Identify which cell holds the provided text, then report its [x, y] central coordinate. 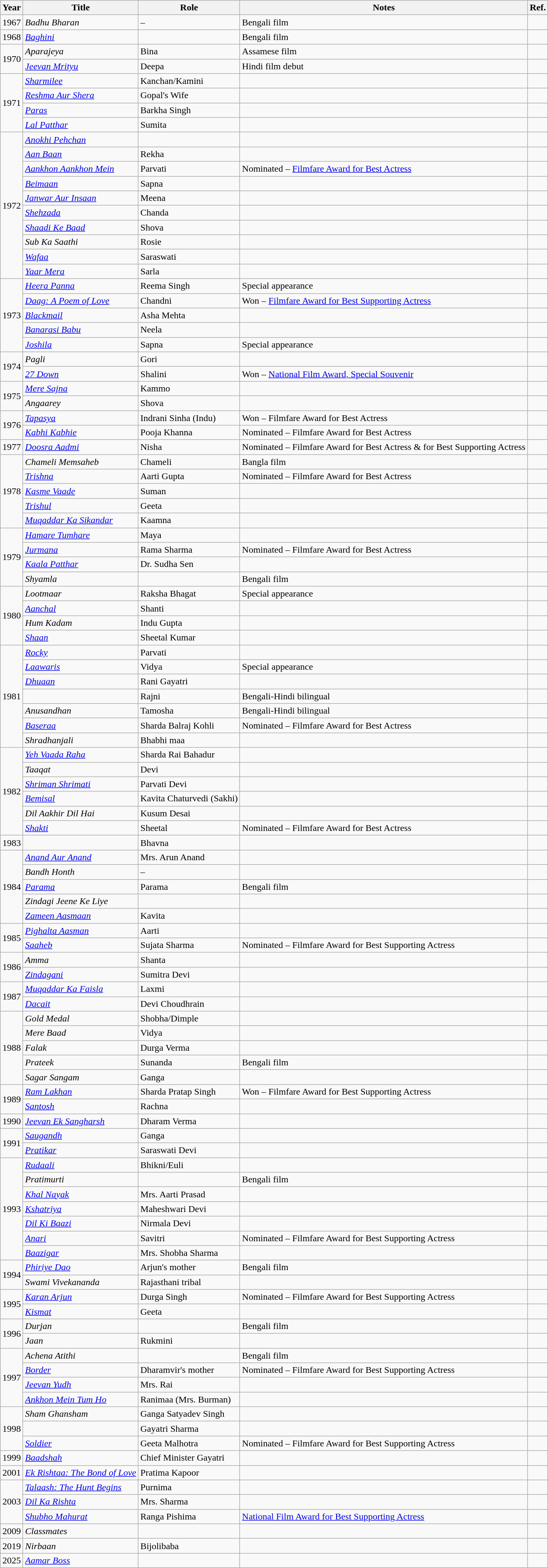
Purnima [189, 1487]
Aanchal [81, 608]
Kanchan/Kamini [189, 81]
Durga Verma [189, 1048]
Zindagani [81, 975]
1983 [12, 843]
Baadshah [81, 1458]
Angaarey [81, 403]
Chandni [189, 301]
Shaan [81, 637]
Pratikar [81, 1150]
1982 [12, 791]
Aankhon Aankhon Mein [81, 169]
Deepa [189, 66]
Rukmini [189, 1341]
Rajni [189, 696]
Sham Ghansham [81, 1414]
Jeevan Ek Sangharsh [81, 1121]
National Film Award for Best Supporting Actress [384, 1516]
Aarti Gupta [189, 476]
1979 [12, 557]
Lootmaar [81, 593]
Sumitra Devi [189, 975]
Kavita Chaturvedi (Sakhi) [189, 799]
Saugandh [81, 1136]
Maya [189, 535]
Mrs. Sharma [189, 1502]
Jeevan Mrityu [81, 66]
Yeh Vaada Raha [81, 755]
Shalini [189, 374]
Shaadi Ke Baad [81, 227]
1995 [12, 1304]
Reshma Aur Shera [81, 95]
Anusandhan [81, 711]
Shradhanjali [81, 740]
Shehzada [81, 213]
Anand Aur Anand [81, 857]
Neela [189, 330]
Title [81, 8]
Bhabhi maa [189, 740]
Mrs. Aarti Prasad [189, 1194]
Baazigar [81, 1253]
1988 [12, 1048]
Chief Minister Gayatri [189, 1458]
Paras [81, 110]
Ref. [538, 8]
Saraswati Devi [189, 1150]
Sagar Sangam [81, 1077]
Karan Arjun [81, 1297]
Achena Atithi [81, 1355]
Chameli Memsaheb [81, 462]
Dil Ki Baazi [81, 1224]
Heera Panna [81, 286]
Rocky [81, 652]
Beimaan [81, 184]
Jurmana [81, 550]
Aparajeya [81, 52]
Sarla [189, 271]
2003 [12, 1502]
Anari [81, 1238]
Janwar Aur Insaan [81, 198]
Aarti [189, 931]
Pooja Khanna [189, 433]
Rajasthani tribal [189, 1282]
Shanti [189, 608]
Rachna [189, 1106]
Shyamla [81, 579]
Border [81, 1370]
Yaar Mera [81, 271]
Sharda Pratap Singh [189, 1092]
Kshatriya [81, 1209]
Role [189, 8]
Jaan [81, 1341]
1986 [12, 967]
Bangla film [384, 462]
Wafaa [81, 257]
Joshila [81, 344]
Doosra Aadmi [81, 447]
Kismat [81, 1311]
Dacait [81, 1004]
Muqaddar Ka Sikandar [81, 520]
Ganga Satyadev Singh [189, 1414]
27 Down [81, 374]
Dr. Sudha Sen [189, 564]
1974 [12, 366]
1977 [12, 447]
1987 [12, 996]
Tamosha [189, 711]
Mere Baad [81, 1033]
Baghini [81, 37]
Indu Gupta [189, 623]
1975 [12, 396]
Reema Singh [189, 286]
1999 [12, 1458]
Jeevan Yudh [81, 1385]
Dharam Verma [189, 1121]
Raksha Bhagat [189, 593]
1967 [12, 22]
Sub Ka Saathi [81, 242]
1968 [12, 37]
Trishul [81, 506]
Ranga Pishima [189, 1516]
Soldier [81, 1443]
Chameli [189, 462]
Pratima Kapoor [189, 1473]
Dharamvir's mother [189, 1370]
Kasme Vaade [81, 491]
Blackmail [81, 315]
Kaala Patthar [81, 564]
Taaqat [81, 769]
Aamar Boss [81, 1560]
Zameen Aasmaan [81, 916]
Hamare Tumhare [81, 535]
Rosie [189, 242]
Rudaali [81, 1165]
1985 [12, 938]
1993 [12, 1209]
Nirmala Devi [189, 1224]
Kaamna [189, 520]
Geeta Malhotra [189, 1443]
1973 [12, 315]
Tapasya [81, 418]
Gori [189, 359]
Saraswati [189, 257]
Arjun's mother [189, 1267]
Sheetal [189, 828]
Nisha [189, 447]
Shobha/Dimple [189, 1018]
Maheshwari Devi [189, 1209]
Swami Vivekananda [81, 1282]
Asha Mehta [189, 315]
Gayatri Sharma [189, 1429]
Dil Ka Rishta [81, 1502]
Bhavna [189, 843]
Daag: A Poem of Love [81, 301]
Kabhi Kabhie [81, 433]
Bandh Honth [81, 872]
Bhikni/Euli [189, 1165]
Shubho Mahurat [81, 1516]
Bina [189, 52]
Won – National Film Award, Special Souvenir [384, 374]
Anokhi Pehchan [81, 139]
Bijolibaba [189, 1546]
Devi Choudhrain [189, 1004]
Shriman Shrimati [81, 784]
Laawaris [81, 667]
1997 [12, 1377]
Aan Baan [81, 154]
Lal Patthar [81, 125]
Zindagi Jeene Ke Liye [81, 901]
2009 [12, 1531]
Pratimurti [81, 1180]
Devi [189, 769]
Prateek [81, 1062]
Hum Kadam [81, 623]
Khal Nayak [81, 1194]
Won – Filmfare Award for Best Actress [384, 418]
Rani Gayatri [189, 682]
Suman [189, 491]
Talaash: The Hunt Begins [81, 1487]
2019 [12, 1546]
Nirbaan [81, 1546]
Parvati Devi [189, 784]
Banarasi Babu [81, 330]
1984 [12, 886]
Santosh [81, 1106]
Dil Aakhir Dil Hai [81, 813]
Ram Lakhan [81, 1092]
1994 [12, 1275]
Muqaddar Ka Faisla [81, 989]
2025 [12, 1560]
Ek Rishtaa: The Bond of Love [81, 1473]
Amma [81, 960]
Kusum Desai [189, 813]
1996 [12, 1333]
Sharmilee [81, 81]
1998 [12, 1429]
Sheetal Kumar [189, 637]
Saaheb [81, 945]
Ranimaa (Mrs. Burman) [189, 1399]
1980 [12, 615]
Meena [189, 198]
1989 [12, 1099]
Laxmi [189, 989]
Shakti [81, 828]
1971 [12, 103]
Pighalta Aasman [81, 931]
Rekha [189, 154]
Shanta [189, 960]
Notes [384, 8]
Durga Singh [189, 1297]
Sumita [189, 125]
Year [12, 8]
Chanda [189, 213]
Pagli [81, 359]
Sharda Rai Bahadur [189, 755]
1976 [12, 425]
2001 [12, 1473]
Badhu Bharan [81, 22]
Sharda Balraj Kohli [189, 725]
Assamese film [384, 52]
Mrs. Shobha Sharma [189, 1253]
1970 [12, 59]
Gopal's Wife [189, 95]
Bemisal [81, 799]
Dhuaan [81, 682]
1991 [12, 1143]
Trishna [81, 476]
Falak [81, 1048]
1990 [12, 1121]
Hindi film debut [384, 66]
Kammo [189, 388]
Mrs. Rai [189, 1385]
Rama Sharma [189, 550]
Classmates [81, 1531]
Sujata Sharma [189, 945]
Sunanda [189, 1062]
Indrani Sinha (Indu) [189, 418]
Savitri [189, 1238]
Mrs. Arun Anand [189, 857]
Ankhon Mein Tum Ho [81, 1399]
Baseraa [81, 725]
Nominated – Filmfare Award for Best Actress & for Best Supporting Actress [384, 447]
1972 [12, 206]
Gold Medal [81, 1018]
Phiriye Dao [81, 1267]
Kavita [189, 916]
1978 [12, 491]
Mere Sajna [81, 388]
Durjan [81, 1326]
Barkha Singh [189, 110]
1981 [12, 696]
